Find where the given text appears and provide that cell's center as [X, Y] coordinate. 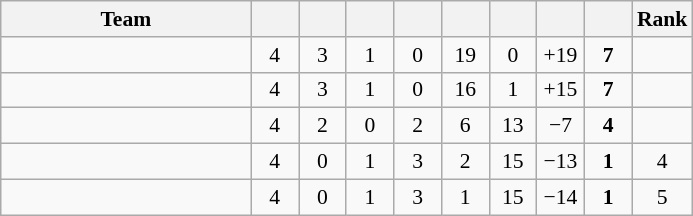
Team [126, 19]
19 [465, 55]
16 [465, 90]
−13 [561, 162]
+15 [561, 90]
−14 [561, 197]
5 [662, 197]
−7 [561, 126]
Rank [662, 19]
13 [513, 126]
6 [465, 126]
+19 [561, 55]
